Return (x, y) of the center of cell containing provided text 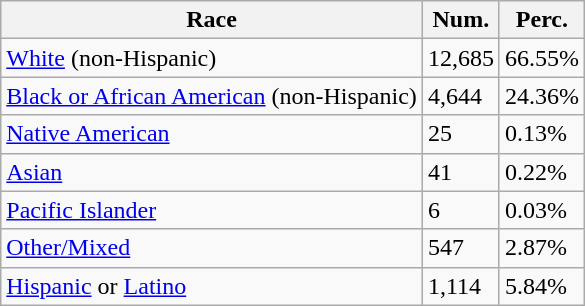
Race (212, 20)
4,644 (460, 96)
Pacific Islander (212, 210)
12,685 (460, 58)
Other/Mixed (212, 248)
Native American (212, 134)
White (non-Hispanic) (212, 58)
24.36% (542, 96)
0.03% (542, 210)
547 (460, 248)
5.84% (542, 286)
0.22% (542, 172)
2.87% (542, 248)
1,114 (460, 286)
25 (460, 134)
0.13% (542, 134)
41 (460, 172)
66.55% (542, 58)
Hispanic or Latino (212, 286)
Black or African American (non-Hispanic) (212, 96)
Num. (460, 20)
6 (460, 210)
Asian (212, 172)
Perc. (542, 20)
